From the cell containing the given text, extract its center point as [x, y] coordinate. 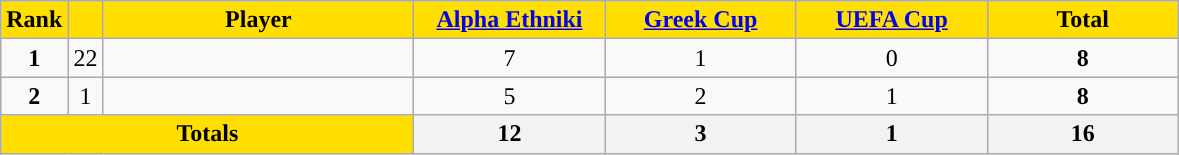
UEFA Cup [892, 20]
3 [700, 134]
5 [510, 96]
Greek Cup [700, 20]
Totals [208, 134]
Rank [34, 20]
22 [86, 58]
Alpha Ethniki [510, 20]
Player [258, 20]
12 [510, 134]
16 [1082, 134]
Total [1082, 20]
0 [892, 58]
7 [510, 58]
